Find where the given text appears and provide that cell's center as (x, y) coordinate. 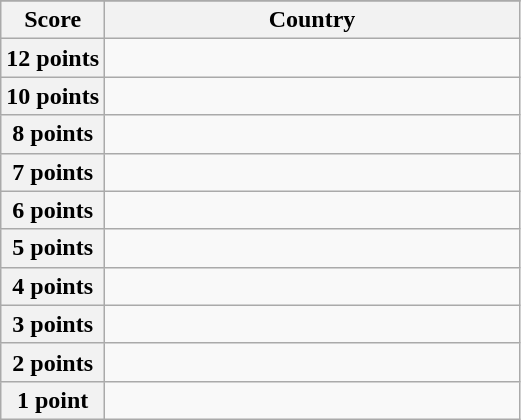
5 points (53, 248)
8 points (53, 134)
4 points (53, 286)
1 point (53, 400)
Country (312, 20)
Score (53, 20)
10 points (53, 96)
12 points (53, 58)
2 points (53, 362)
3 points (53, 324)
6 points (53, 210)
7 points (53, 172)
